For the text-containing cell, return its midpoint in [x, y] coordinate format. 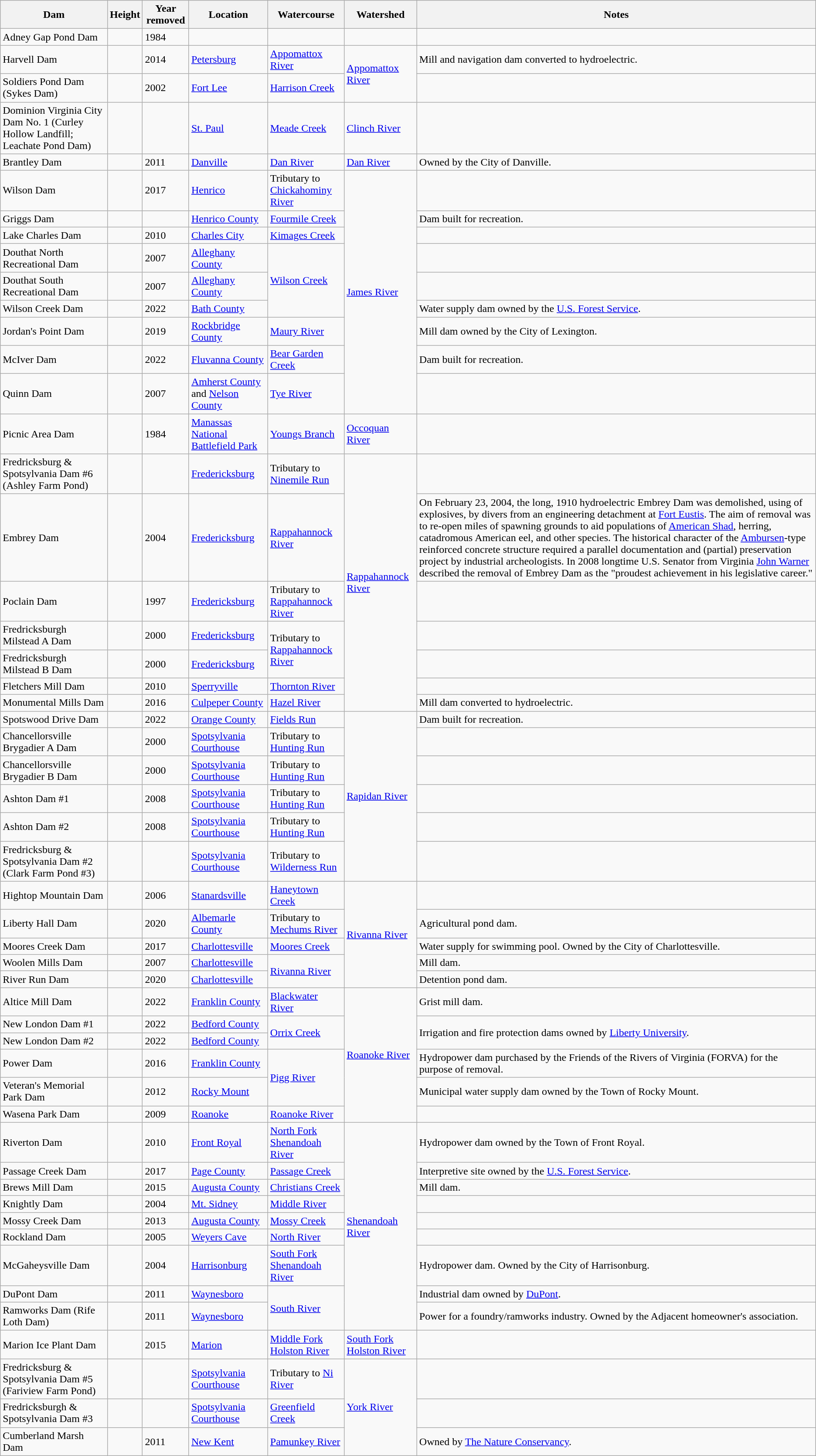
North Fork Shenandoah River [306, 1142]
Detention pond dam. [616, 979]
Wilson Creek [306, 280]
Power for a foundry/ramworks industry. Owned by the Adjacent homeowner's association. [616, 1317]
Middle Fork Holston River [306, 1344]
James River [381, 292]
Fredricksburgh Milstead A Dam [54, 635]
Water supply for swimming pool. Owned by the City of Charlottesville. [616, 946]
Chancellorsville Brygadier B Dam [54, 770]
Veteran's Memorial Park Dam [54, 1092]
York River [381, 1407]
Manassas National Battlefield Park [228, 434]
New London Dam #1 [54, 1024]
Christians Creek [306, 1187]
Picnic Area Dam [54, 434]
2013 [166, 1220]
Griggs Dam [54, 219]
Passage Creek [306, 1171]
Wilson Dam [54, 190]
Hydropower dam owned by the Town of Front Royal. [616, 1142]
Fredricksburg & Spotsylvania Dam #6 (Ashley Farm Pond) [54, 474]
Page County [228, 1171]
Hydropower dam. Owned by the City of Harrisonburg. [616, 1266]
Occoquan River [381, 434]
North River [306, 1237]
Rocky Mount [228, 1092]
Grist mill dam. [616, 1002]
Ramworks Dam (Rife Loth Dam) [54, 1317]
Youngs Branch [306, 434]
Industrial dam owned by DuPont. [616, 1294]
Notes [616, 15]
Owned by The Nature Conservancy. [616, 1441]
Pigg River [306, 1077]
Location [228, 15]
Cumberland Marsh Dam [54, 1441]
Orrix Creek [306, 1033]
Owned by the City of Danville. [616, 162]
Rockland Dam [54, 1237]
Brews Mill Dam [54, 1187]
DuPont Dam [54, 1294]
Marion [228, 1344]
Liberty Hall Dam [54, 924]
Moores Creek Dam [54, 946]
Bear Garden Creek [306, 360]
2006 [166, 896]
Fredricksburg & Spotsylvania Dam #2 (Clark Farm Pond #3) [54, 861]
Harrisonburg [228, 1266]
Pamunkey River [306, 1441]
Mossy Creek [306, 1220]
Agricultural pond dam. [616, 924]
Harrison Creek [306, 88]
Greenfield Creek [306, 1413]
South River [306, 1308]
2002 [166, 88]
Sperryville [228, 686]
Tributary to Mechums River [306, 924]
Roanoke [228, 1114]
McGaheysville Dam [54, 1266]
Douthat North Recreational Dam [54, 258]
Jordan's Point Dam [54, 331]
Tye River [306, 394]
2009 [166, 1114]
South Fork Holston River [381, 1344]
Rockbridge County [228, 331]
New London Dam #2 [54, 1041]
Thornton River [306, 686]
Danville [228, 162]
Soldiers Pond Dam (Sykes Dam) [54, 88]
New Kent [228, 1441]
Mill and navigation dam converted to hydroelectric. [616, 59]
Lake Charles Dam [54, 235]
Stanardsville [228, 896]
Orange County [228, 719]
Spotswood Drive Dam [54, 719]
Dominion Virginia City Dam No. 1 (Curley Hollow Landfill; Leachate Pond Dam) [54, 128]
2012 [166, 1092]
Brantley Dam [54, 162]
2019 [166, 331]
Quinn Dam [54, 394]
Hydropower dam purchased by the Friends of the Rivers of Virginia (FORVA) for the purpose of removal. [616, 1063]
Power Dam [54, 1063]
2014 [166, 59]
Fluvanna County [228, 360]
Altice Mill Dam [54, 1002]
Height [125, 15]
Marion Ice Plant Dam [54, 1344]
Albemarle County [228, 924]
Tributary to Wilderness Run [306, 861]
Bath County [228, 308]
Front Royal [228, 1142]
Charles City [228, 235]
Middle River [306, 1204]
Douthat South Recreational Dam [54, 286]
Petersburg [228, 59]
St. Paul [228, 128]
Mossy Creek Dam [54, 1220]
South Fork Shenandoah River [306, 1266]
Kimages Creek [306, 235]
Harvell Dam [54, 59]
Municipal water supply dam owned by the Town of Rocky Mount. [616, 1092]
McIver Dam [54, 360]
1997 [166, 601]
Year removed [166, 15]
Irrigation and fire protection dams owned by Liberty University. [616, 1033]
Knightly Dam [54, 1204]
Clinch River [381, 128]
Poclain Dam [54, 601]
Henrico County [228, 219]
Fourmile Creek [306, 219]
Monumental Mills Dam [54, 703]
Watercourse [306, 15]
Blackwater River [306, 1002]
Fredricksburg & Spotsylvania Dam #5 (Fariview Farm Pond) [54, 1379]
Rapidan River [381, 796]
Mill dam converted to hydroelectric. [616, 703]
Culpeper County [228, 703]
Shenandoah River [381, 1226]
Meade Creek [306, 128]
Henrico [228, 190]
Fort Lee [228, 88]
Wilson Creek Dam [54, 308]
Woolen Mills Dam [54, 963]
Ashton Dam #2 [54, 827]
Weyers Cave [228, 1237]
Wasena Park Dam [54, 1114]
Fredricksburgh & Spotsylvania Dam #3 [54, 1413]
Tributary to Ninemile Run [306, 474]
Mill dam owned by the City of Lexington. [616, 331]
Fredricksburgh Milstead B Dam [54, 664]
Tributary to Chickahominy River [306, 190]
Haneytown Creek [306, 896]
Tributary to Ni River [306, 1379]
Ashton Dam #1 [54, 798]
Adney Gap Pond Dam [54, 37]
Passage Creek Dam [54, 1171]
Riverton Dam [54, 1142]
Hazel River [306, 703]
Fields Run [306, 719]
2005 [166, 1237]
Interpretive site owned by the U.S. Forest Service. [616, 1171]
Amherst County and Nelson County [228, 394]
Fletchers Mill Dam [54, 686]
Chancellorsville Brygadier A Dam [54, 742]
River Run Dam [54, 979]
Moores Creek [306, 946]
Watershed [381, 15]
Embrey Dam [54, 538]
Hightop Mountain Dam [54, 896]
Dam [54, 15]
Water supply dam owned by the U.S. Forest Service. [616, 308]
Maury River [306, 331]
Mt. Sidney [228, 1204]
